Extract the (X, Y) coordinate from the center of the cell holding the provided text.  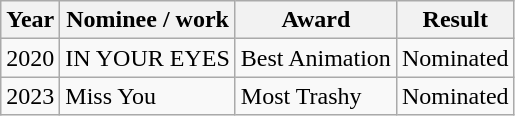
Nominee / work (148, 20)
2020 (30, 58)
Best Animation (316, 58)
Miss You (148, 96)
Year (30, 20)
Result (455, 20)
Award (316, 20)
Most Trashy (316, 96)
2023 (30, 96)
IN YOUR EYES (148, 58)
